Search for the cell housing the specified text and yield its [X, Y] center coordinate. 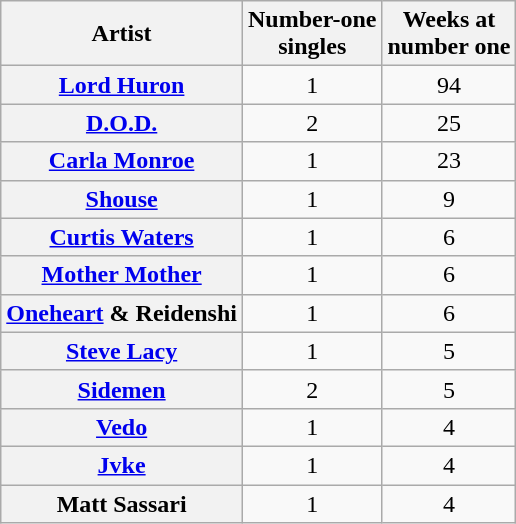
Matt Sassari [122, 503]
Lord Huron [122, 85]
Vedo [122, 427]
94 [449, 85]
Oneheart & Reidenshi [122, 313]
Mother Mother [122, 275]
Carla Monroe [122, 161]
D.O.D. [122, 123]
Sidemen [122, 389]
Steve Lacy [122, 351]
Shouse [122, 199]
25 [449, 123]
Number-onesingles [312, 34]
Artist [122, 34]
23 [449, 161]
Jvke [122, 465]
Curtis Waters [122, 237]
9 [449, 199]
Weeks atnumber one [449, 34]
